For the text-containing cell, return its midpoint in (x, y) coordinate format. 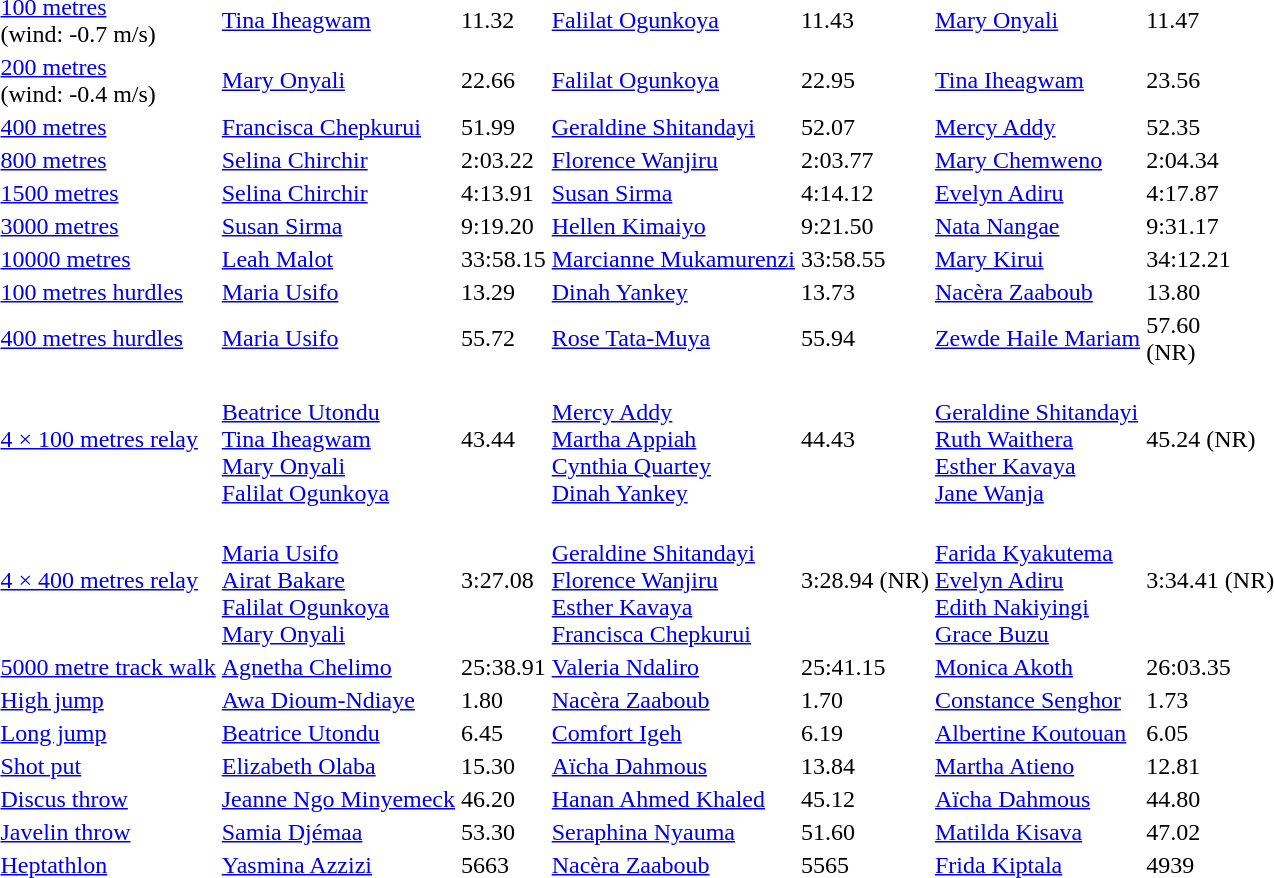
53.30 (504, 832)
3:28.94 (NR) (864, 580)
55.94 (864, 338)
Evelyn Adiru (1037, 193)
33:58.55 (864, 259)
Seraphina Nyauma (673, 832)
Mary Chemweno (1037, 160)
2:03.77 (864, 160)
Geraldine ShitandayiFlorence WanjiruEsther KavayaFrancisca Chepkurui (673, 580)
6.19 (864, 733)
4:13.91 (504, 193)
Jeanne Ngo Minyemeck (338, 799)
3:27.08 (504, 580)
Tina Iheagwam (1037, 80)
52.07 (864, 127)
Albertine Koutouan (1037, 733)
2:03.22 (504, 160)
Zewde Haile Mariam (1037, 338)
9:19.20 (504, 226)
9:21.50 (864, 226)
13.29 (504, 292)
Geraldine ShitandayiRuth WaitheraEsther KavayaJane Wanja (1037, 439)
Mary Kirui (1037, 259)
46.20 (504, 799)
Geraldine Shitandayi (673, 127)
43.44 (504, 439)
Elizabeth Olaba (338, 766)
33:58.15 (504, 259)
Hanan Ahmed Khaled (673, 799)
15.30 (504, 766)
25:38.91 (504, 667)
22.66 (504, 80)
Marcianne Mukamurenzi (673, 259)
Beatrice UtonduTina IheagwamMary OnyaliFalilat Ogunkoya (338, 439)
51.99 (504, 127)
Falilat Ogunkoya (673, 80)
Leah Malot (338, 259)
Hellen Kimaiyo (673, 226)
Beatrice Utondu (338, 733)
44.43 (864, 439)
Matilda Kisava (1037, 832)
Samia Djémaa (338, 832)
Valeria Ndaliro (673, 667)
Constance Senghor (1037, 700)
1.70 (864, 700)
6.45 (504, 733)
Francisca Chepkurui (338, 127)
Martha Atieno (1037, 766)
Monica Akoth (1037, 667)
Florence Wanjiru (673, 160)
Comfort Igeh (673, 733)
13.84 (864, 766)
Mercy AddyMartha AppiahCynthia QuarteyDinah Yankey (673, 439)
Mercy Addy (1037, 127)
1.80 (504, 700)
4:14.12 (864, 193)
Dinah Yankey (673, 292)
Nata Nangae (1037, 226)
Agnetha Chelimo (338, 667)
13.73 (864, 292)
55.72 (504, 338)
Mary Onyali (338, 80)
Awa Dioum-Ndiaye (338, 700)
25:41.15 (864, 667)
Rose Tata-Muya (673, 338)
45.12 (864, 799)
51.60 (864, 832)
22.95 (864, 80)
Farida KyakutemaEvelyn AdiruEdith NakiyingiGrace Buzu (1037, 580)
Maria UsifoAirat BakareFalilat OgunkoyaMary Onyali (338, 580)
